Determine the (X, Y) coordinate at the center of the cell enclosing the given text.  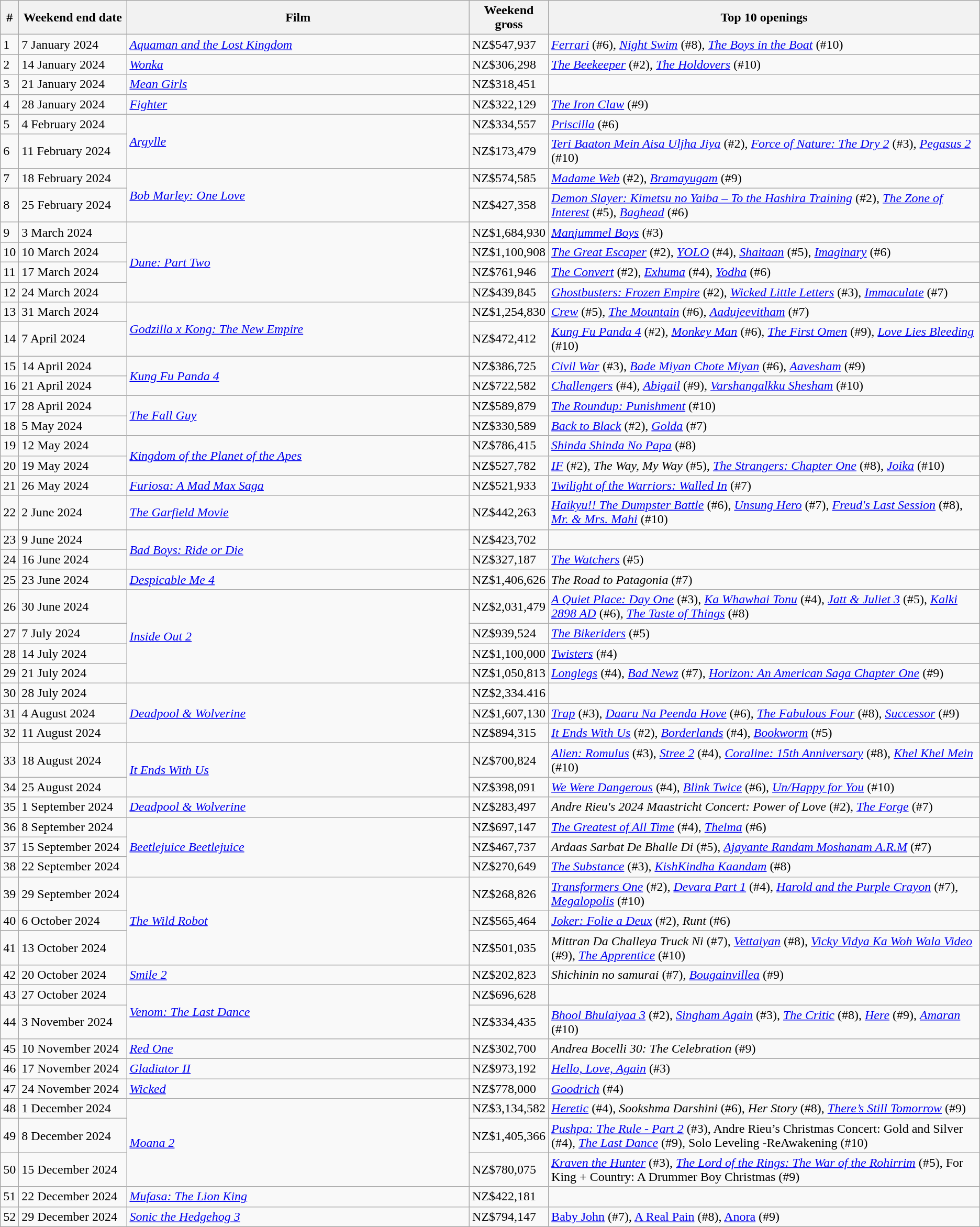
# (9, 18)
NZ$894,315 (509, 733)
12 May 2024 (73, 446)
Haikyu!! The Dumpster Battle (#6), Unsung Hero (#7), Freud's Last Session (#8), Mr. & Mrs. Mahi (#10) (764, 512)
Film (298, 18)
12 (9, 292)
37 (9, 847)
Twilight of the Warriors: Walled In (#7) (764, 485)
47 (9, 1089)
NZ$722,582 (509, 386)
51 (9, 1197)
Ardaas Sarbat De Bhalle Di (#5), Ajayante Randam Moshanam A.R.M (#7) (764, 847)
18 (9, 426)
NZ$780,075 (509, 1170)
NZ$589,879 (509, 406)
22 September 2024 (73, 867)
NZ$1,684,930 (509, 232)
NZ$1,100,000 (509, 653)
5 (9, 124)
17 November 2024 (73, 1069)
NZ$1,254,830 (509, 312)
28 January 2024 (73, 104)
The Convert (#2), Exhuma (#4), Yodha (#6) (764, 272)
Weekend end date (73, 18)
6 (9, 151)
Kung Fu Panda 4 (298, 376)
NZ$334,435 (509, 1021)
NZ$565,464 (509, 921)
10 (9, 252)
NZ$1,607,130 (509, 713)
26 (9, 606)
Weekendgross (509, 18)
Aquaman and the Lost Kingdom (298, 45)
13 (9, 312)
43 (9, 994)
NZ$1,050,813 (509, 673)
NZ$521,933 (509, 485)
34 (9, 787)
Top 10 openings (764, 18)
The Greatest of All Time (#4), Thelma (#6) (764, 827)
Kung Fu Panda 4 (#2), Monkey Man (#6), The First Omen (#9), Love Lies Bleeding (#10) (764, 339)
39 (9, 893)
IF (#2), The Way, My Way (#5), The Strangers: Chapter One (#8), Joika (#10) (764, 466)
19 May 2024 (73, 466)
7 July 2024 (73, 633)
Wonka (298, 64)
It Ends With Us (#2), Borderlands (#4), Bookworm (#5) (764, 733)
Bad Boys: Ride or Die (298, 549)
NZ$3,134,582 (509, 1109)
Andrea Bocelli 30: The Celebration (#9) (764, 1049)
4 February 2024 (73, 124)
NZ$330,589 (509, 426)
21 (9, 485)
24 (9, 559)
17 March 2024 (73, 272)
The Roundup: Punishment (#10) (764, 406)
29 September 2024 (73, 893)
NZ$467,737 (509, 847)
NZ$2,334.416 (509, 693)
25 February 2024 (73, 205)
Kingdom of the Planet of the Apes (298, 456)
28 July 2024 (73, 693)
Manjummel Boys (#3) (764, 232)
The Wild Robot (298, 921)
42 (9, 975)
NZ$700,824 (509, 760)
35 (9, 807)
NZ$697,147 (509, 827)
40 (9, 921)
NZ$574,585 (509, 178)
NZ$427,358 (509, 205)
The Beekeeper (#2), The Holdovers (#10) (764, 64)
NZ$398,091 (509, 787)
10 November 2024 (73, 1049)
23 June 2024 (73, 579)
2 (9, 64)
NZ$778,000 (509, 1089)
The Fall Guy (298, 416)
31 (9, 713)
Longlegs (#4), Bad Newz (#7), Horizon: An American Saga Chapter One (#9) (764, 673)
Inside Out 2 (298, 636)
Baby John (#7), A Real Pain (#8), Anora (#9) (764, 1217)
46 (9, 1069)
Crew (#5), The Mountain (#6), Aadujeevitham (#7) (764, 312)
15 September 2024 (73, 847)
Bhool Bhulaiyaa 3 (#2), Singham Again (#3), The Critic (#8), Here (#9), Amaran (#10) (764, 1021)
4 August 2024 (73, 713)
Back to Black (#2), Golda (#7) (764, 426)
NZ$268,826 (509, 893)
NZ$939,524 (509, 633)
3 March 2024 (73, 232)
33 (9, 760)
3 (9, 84)
NZ$202,823 (509, 975)
Smile 2 (298, 975)
Demon Slayer: Kimetsu no Yaiba – To the Hashira Training (#2), The Zone of Interest (#5), Baghead (#6) (764, 205)
NZ$334,557 (509, 124)
Heretic (#4), Sookshma Darshini (#6), Her Story (#8), There’s Still Tomorrow (#9) (764, 1109)
36 (9, 827)
45 (9, 1049)
13 October 2024 (73, 948)
16 June 2024 (73, 559)
25 August 2024 (73, 787)
38 (9, 867)
19 (9, 446)
1 (9, 45)
Despicable Me 4 (298, 579)
NZ$794,147 (509, 1217)
NZ$2,031,479 (509, 606)
Argylle (298, 141)
Furiosa: A Mad Max Saga (298, 485)
24 March 2024 (73, 292)
Trap (#3), Daaru Na Peenda Hove (#6), The Fabulous Four (#8), Successor (#9) (764, 713)
15 December 2024 (73, 1170)
49 (9, 1135)
Venom: The Last Dance (298, 1012)
22 (9, 512)
14 April 2024 (73, 366)
5 May 2024 (73, 426)
Fighter (298, 104)
21 April 2024 (73, 386)
11 February 2024 (73, 151)
Dune: Part Two (298, 262)
NZ$1,405,366 (509, 1135)
NZ$386,725 (509, 366)
10 March 2024 (73, 252)
Mittran Da Challeya Truck Ni (#7), Vettaiyan (#8), Vicky Vidya Ka Woh Wala Video (#9), The Apprentice (#10) (764, 948)
NZ$302,700 (509, 1049)
It Ends With Us (298, 770)
The Bikeriders (#5) (764, 633)
Wicked (298, 1089)
29 (9, 673)
1 December 2024 (73, 1109)
9 (9, 232)
31 March 2024 (73, 312)
NZ$1,406,626 (509, 579)
25 (9, 579)
27 October 2024 (73, 994)
Madame Web (#2), Bramayugam (#9) (764, 178)
NZ$439,845 (509, 292)
Ferrari (#6), Night Swim (#8), The Boys in the Boat (#10) (764, 45)
Challengers (#4), Abigail (#9), Varshangalkku Shesham (#10) (764, 386)
Bob Marley: One Love (298, 195)
22 December 2024 (73, 1197)
Gladiator II (298, 1069)
14 (9, 339)
30 June 2024 (73, 606)
28 April 2024 (73, 406)
28 (9, 653)
23 (9, 539)
Goodrich (#4) (764, 1089)
NZ$547,937 (509, 45)
Priscilla (#6) (764, 124)
8 (9, 205)
NZ$306,298 (509, 64)
20 October 2024 (73, 975)
NZ$422,181 (509, 1197)
27 (9, 633)
3 November 2024 (73, 1021)
14 July 2024 (73, 653)
11 August 2024 (73, 733)
44 (9, 1021)
NZ$173,479 (509, 151)
41 (9, 948)
The Substance (#3), KishKindha Kaandam (#8) (764, 867)
26 May 2024 (73, 485)
NZ$283,497 (509, 807)
Pushpa: The Rule - Part 2 (#3), Andre Rieu’s Christmas Concert: Gold and Silver (#4), The Last Dance (#9), Solo Leveling -ReAwakening (#10) (764, 1135)
The Garfield Movie (298, 512)
NZ$501,035 (509, 948)
30 (9, 693)
Mean Girls (298, 84)
Joker: Folie a Deux (#2), Runt (#6) (764, 921)
Godzilla x Kong: The New Empire (298, 329)
The Great Escaper (#2), YOLO (#4), Shaitaan (#5), Imaginary (#6) (764, 252)
6 October 2024 (73, 921)
Red One (298, 1049)
NZ$527,782 (509, 466)
Kraven the Hunter (#3), The Lord of the Rings: The War of the Rohirrim (#5), For King + Country: A Drummer Boy Christmas (#9) (764, 1170)
Sonic the Hedgehog 3 (298, 1217)
NZ$423,702 (509, 539)
7 April 2024 (73, 339)
Twisters (#4) (764, 653)
11 (9, 272)
17 (9, 406)
1 September 2024 (73, 807)
NZ$442,263 (509, 512)
NZ$327,187 (509, 559)
The Watchers (#5) (764, 559)
NZ$1,100,908 (509, 252)
29 December 2024 (73, 1217)
9 June 2024 (73, 539)
4 (9, 104)
2 June 2024 (73, 512)
NZ$322,129 (509, 104)
Ghostbusters: Frozen Empire (#2), Wicked Little Letters (#3), Immaculate (#7) (764, 292)
8 September 2024 (73, 827)
16 (9, 386)
32 (9, 733)
Transformers One (#2), Devara Part 1 (#4), Harold and the Purple Crayon (#7), Megalopolis (#10) (764, 893)
NZ$973,192 (509, 1069)
We Were Dangerous (#4), Blink Twice (#6), Un/Happy for You (#10) (764, 787)
7 January 2024 (73, 45)
Shinda Shinda No Papa (#8) (764, 446)
20 (9, 466)
48 (9, 1109)
52 (9, 1217)
The Iron Claw (#9) (764, 104)
Teri Baaton Mein Aisa Uljha Jiya (#2), Force of Nature: The Dry 2 (#3), Pegasus 2 (#10) (764, 151)
Beetlejuice Beetlejuice (298, 847)
18 February 2024 (73, 178)
Moana 2 (298, 1143)
24 November 2024 (73, 1089)
NZ$761,946 (509, 272)
50 (9, 1170)
A Quiet Place: Day One (#3), Ka Whawhai Tonu (#4), Jatt & Juliet 3 (#5), Kalki 2898 AD (#6), The Taste of Things (#8) (764, 606)
NZ$318,451 (509, 84)
NZ$786,415 (509, 446)
Alien: Romulus (#3), Stree 2 (#4), Coraline: 15th Anniversary (#8), Khel Khel Mein (#10) (764, 760)
21 July 2024 (73, 673)
The Road to Patagonia (#7) (764, 579)
18 August 2024 (73, 760)
Hello, Love, Again (#3) (764, 1069)
8 December 2024 (73, 1135)
14 January 2024 (73, 64)
Civil War (#3), Bade Miyan Chote Miyan (#6), Aavesham (#9) (764, 366)
Andre Rieu's 2024 Maastricht Concert: Power of Love (#2), The Forge (#7) (764, 807)
Shichinin no samurai (#7), Bougainvillea (#9) (764, 975)
21 January 2024 (73, 84)
7 (9, 178)
NZ$696,628 (509, 994)
15 (9, 366)
NZ$472,412 (509, 339)
Mufasa: The Lion King (298, 1197)
NZ$270,649 (509, 867)
